For the text-containing cell, return its midpoint in (X, Y) coordinate format. 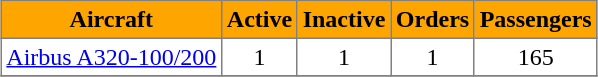
Aircraft (111, 20)
Passengers (535, 20)
165 (535, 57)
Active (260, 20)
Airbus A320-100/200 (111, 57)
Inactive (344, 20)
Orders (433, 20)
